For the text-containing cell, return its midpoint in (x, y) coordinate format. 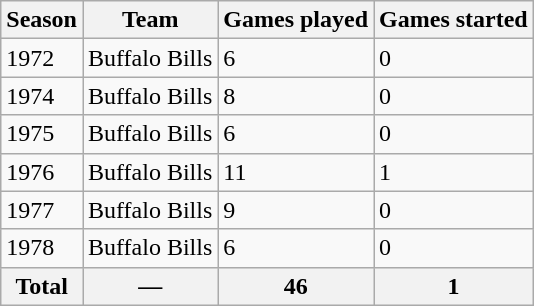
Team (150, 20)
1974 (42, 96)
1976 (42, 172)
1975 (42, 134)
Games started (454, 20)
8 (296, 96)
1978 (42, 248)
Total (42, 286)
— (150, 286)
Season (42, 20)
9 (296, 210)
46 (296, 286)
11 (296, 172)
Games played (296, 20)
1972 (42, 58)
1977 (42, 210)
